Return the (x, y) coordinate for the center point of the cell that contains the specified text.  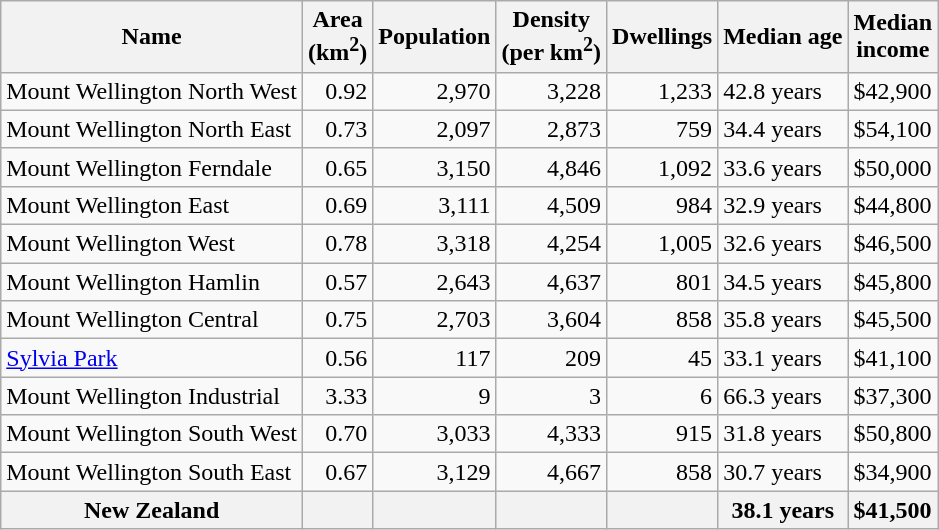
3.33 (337, 396)
1,005 (662, 244)
3,228 (552, 91)
3,033 (434, 434)
4,509 (552, 205)
$41,500 (893, 510)
0.75 (337, 320)
38.1 years (783, 510)
0.69 (337, 205)
$50,000 (893, 167)
0.92 (337, 91)
Mount Wellington West (152, 244)
45 (662, 358)
Medianincome (893, 37)
Population (434, 37)
Median age (783, 37)
0.57 (337, 282)
3,111 (434, 205)
31.8 years (783, 434)
4,667 (552, 472)
Mount Wellington North West (152, 91)
Mount Wellington Industrial (152, 396)
$42,900 (893, 91)
Mount Wellington North East (152, 129)
33.1 years (783, 358)
Mount Wellington South West (152, 434)
4,637 (552, 282)
801 (662, 282)
42.8 years (783, 91)
4,254 (552, 244)
$50,800 (893, 434)
2,970 (434, 91)
0.56 (337, 358)
6 (662, 396)
984 (662, 205)
Mount Wellington Central (152, 320)
4,846 (552, 167)
3 (552, 396)
0.78 (337, 244)
117 (434, 358)
0.65 (337, 167)
3,318 (434, 244)
66.3 years (783, 396)
Mount Wellington Hamlin (152, 282)
759 (662, 129)
2,097 (434, 129)
2,703 (434, 320)
0.70 (337, 434)
$45,800 (893, 282)
9 (434, 396)
32.9 years (783, 205)
New Zealand (152, 510)
$45,500 (893, 320)
Mount Wellington Ferndale (152, 167)
34.4 years (783, 129)
Density(per km2) (552, 37)
Mount Wellington East (152, 205)
$54,100 (893, 129)
32.6 years (783, 244)
209 (552, 358)
35.8 years (783, 320)
3,150 (434, 167)
0.67 (337, 472)
2,643 (434, 282)
$41,100 (893, 358)
Mount Wellington South East (152, 472)
3,129 (434, 472)
$46,500 (893, 244)
$37,300 (893, 396)
3,604 (552, 320)
$44,800 (893, 205)
Name (152, 37)
4,333 (552, 434)
1,233 (662, 91)
30.7 years (783, 472)
33.6 years (783, 167)
0.73 (337, 129)
Sylvia Park (152, 358)
915 (662, 434)
2,873 (552, 129)
1,092 (662, 167)
Area(km2) (337, 37)
$34,900 (893, 472)
Dwellings (662, 37)
34.5 years (783, 282)
